Output the [X, Y] coordinate of the center of the cell containing the given text.  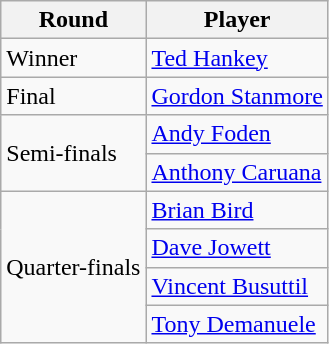
Ted Hankey [237, 58]
Brian Bird [237, 210]
Semi-finals [74, 153]
Anthony Caruana [237, 172]
Vincent Busuttil [237, 286]
Andy Foden [237, 134]
Quarter-finals [74, 267]
Dave Jowett [237, 248]
Gordon Stanmore [237, 96]
Final [74, 96]
Player [237, 20]
Round [74, 20]
Winner [74, 58]
Tony Demanuele [237, 324]
